Return [X, Y] of the center of cell containing provided text 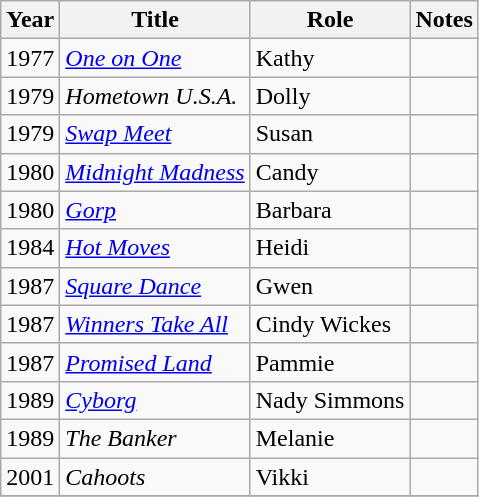
Melanie [330, 438]
1984 [30, 248]
Midnight Madness [155, 172]
Vikki [330, 477]
Candy [330, 172]
2001 [30, 477]
Barbara [330, 210]
Cyborg [155, 400]
Promised Land [155, 362]
1977 [30, 58]
Pammie [330, 362]
Cahoots [155, 477]
Gorp [155, 210]
Notes [444, 20]
Winners Take All [155, 324]
Gwen [330, 286]
Dolly [330, 96]
Hot Moves [155, 248]
The Banker [155, 438]
Nady Simmons [330, 400]
Title [155, 20]
Kathy [330, 58]
Year [30, 20]
Susan [330, 134]
Role [330, 20]
Square Dance [155, 286]
Swap Meet [155, 134]
Cindy Wickes [330, 324]
Heidi [330, 248]
One on One [155, 58]
Hometown U.S.A. [155, 96]
